Scan for the cell matching the given text and deliver its [X, Y] coordinate at center. 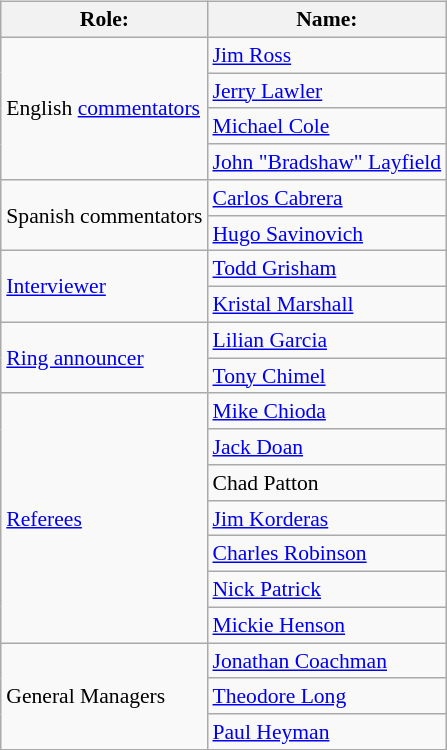
Jerry Lawler [326, 91]
Lilian Garcia [326, 340]
Tony Chimel [326, 376]
Jonathan Coachman [326, 661]
Name: [326, 20]
Mickie Henson [326, 625]
Paul Heyman [326, 732]
Kristal Marshall [326, 305]
Spanish commentators [104, 216]
English commentators [104, 108]
Ring announcer [104, 358]
Todd Grisham [326, 269]
Nick Patrick [326, 590]
Jack Doan [326, 447]
Jim Korderas [326, 518]
Hugo Savinovich [326, 233]
Mike Chioda [326, 411]
Interviewer [104, 286]
Referees [104, 518]
John "Bradshaw" Layfield [326, 162]
Role: [104, 20]
Theodore Long [326, 696]
Charles Robinson [326, 554]
Michael Cole [326, 126]
Jim Ross [326, 55]
Chad Patton [326, 483]
General Managers [104, 696]
Carlos Cabrera [326, 198]
